Identify which cell holds the provided text, then report its [x, y] central coordinate. 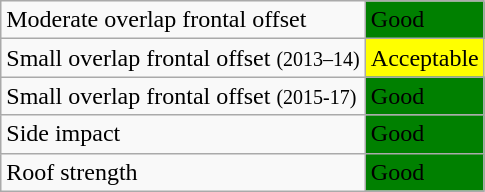
Small overlap frontal offset (2013–14) [184, 58]
Small overlap frontal offset (2015-17) [184, 96]
Side impact [184, 134]
Roof strength [184, 172]
Acceptable [424, 58]
Moderate overlap frontal offset [184, 20]
